From the cell containing the given text, extract its center point as (X, Y) coordinate. 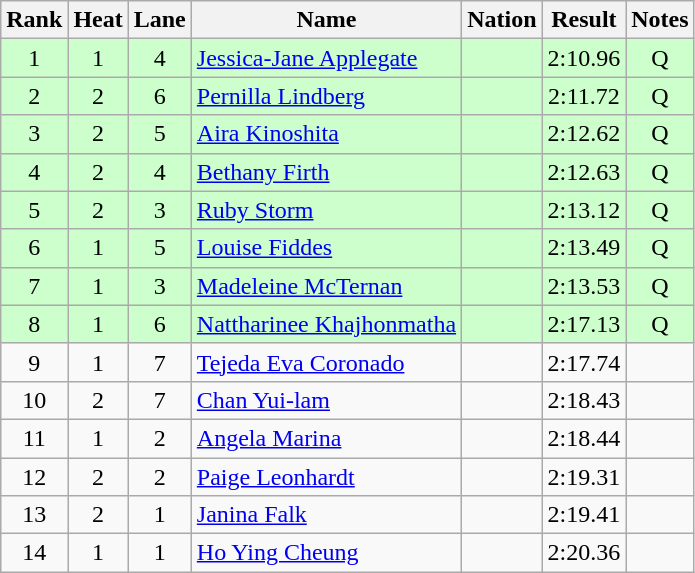
Heat (98, 20)
Louise Fiddes (326, 248)
2:13.12 (584, 210)
Rank (34, 20)
2:11.72 (584, 96)
2:10.96 (584, 58)
Madeleine McTernan (326, 286)
Janina Falk (326, 515)
Name (326, 20)
Jessica-Jane Applegate (326, 58)
14 (34, 553)
12 (34, 477)
Ho Ying Cheung (326, 553)
Chan Yui-lam (326, 400)
2:13.49 (584, 248)
Angela Marina (326, 438)
11 (34, 438)
Notes (660, 20)
2:12.62 (584, 134)
Ruby Storm (326, 210)
2:12.63 (584, 172)
Nation (502, 20)
2:13.53 (584, 286)
Bethany Firth (326, 172)
2:17.13 (584, 324)
2:18.43 (584, 400)
8 (34, 324)
Pernilla Lindberg (326, 96)
2:19.31 (584, 477)
10 (34, 400)
Paige Leonhardt (326, 477)
9 (34, 362)
2:20.36 (584, 553)
13 (34, 515)
Tejeda Eva Coronado (326, 362)
Aira Kinoshita (326, 134)
2:17.74 (584, 362)
2:19.41 (584, 515)
2:18.44 (584, 438)
Result (584, 20)
Nattharinee Khajhonmatha (326, 324)
Lane (160, 20)
